From the cell containing the given text, extract its center point as (x, y) coordinate. 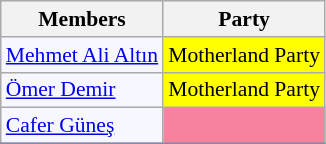
Members (82, 19)
Mehmet Ali Altın (82, 55)
Ömer Demir (82, 90)
Party (244, 19)
Cafer Güneş (82, 126)
